Return the [x, y] coordinate for the center point of the cell that contains the specified text.  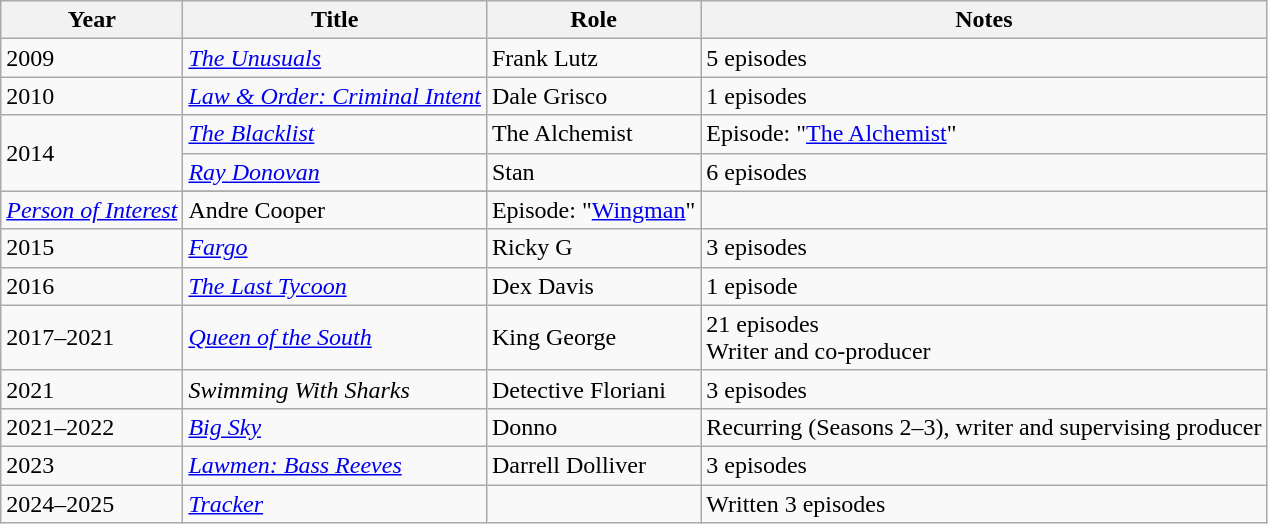
2015 [92, 248]
2009 [92, 58]
Episode: "Wingman" [593, 210]
Big Sky [335, 427]
6 episodes [984, 172]
The Alchemist [593, 134]
The Unusuals [335, 58]
1 episode [984, 286]
Dale Grisco [593, 96]
Tracker [335, 503]
2016 [92, 286]
Detective Floriani [593, 389]
Recurring (Seasons 2–3), writer and supervising producer [984, 427]
Role [593, 20]
Episode: "The Alchemist" [984, 134]
Law & Order: Criminal Intent [335, 96]
2024–2025 [92, 503]
Queen of the South [335, 338]
Fargo [335, 248]
King George [593, 338]
2021–2022 [92, 427]
Notes [984, 20]
Written 3 episodes [984, 503]
5 episodes [984, 58]
Dex Davis [593, 286]
Lawmen: Bass Reeves [335, 465]
2021 [92, 389]
Year [92, 20]
The Blacklist [335, 134]
2014 [92, 153]
Person of Interest [92, 210]
2017–2021 [92, 338]
Stan [593, 172]
Ray Donovan [335, 172]
Ricky G [593, 248]
Swimming With Sharks [335, 389]
2010 [92, 96]
Donno [593, 427]
The Last Tycoon [335, 286]
Title [335, 20]
Frank Lutz [593, 58]
2023 [92, 465]
21 episodesWriter and co-producer [984, 338]
Andre Cooper [335, 210]
Darrell Dolliver [593, 465]
1 episodes [984, 96]
